Extract the (x, y) coordinate from the center of the cell holding the provided text.  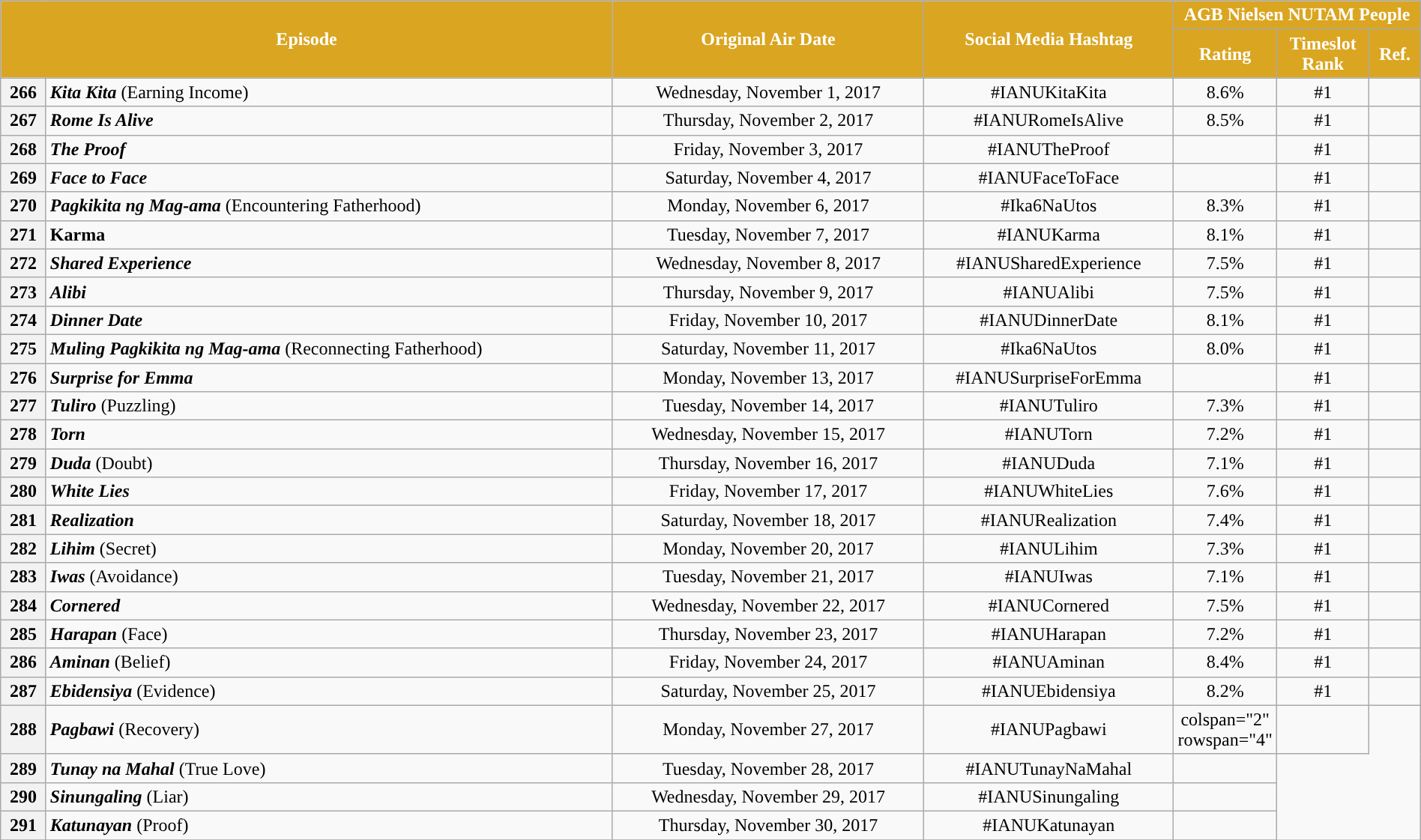
Wednesday, November 1, 2017 (767, 92)
Wednesday, November 8, 2017 (767, 263)
267 (24, 121)
Shared Experience (329, 263)
275 (24, 348)
Thursday, November 23, 2017 (767, 634)
#IANURealization (1049, 520)
Tuesday, November 7, 2017 (767, 235)
8.0% (1225, 348)
Tuesday, November 14, 2017 (767, 406)
Wednesday, November 22, 2017 (767, 605)
Pagkikita ng Mag-ama (Encountering Fatherhood) (329, 206)
271 (24, 235)
#IANUHarapan (1049, 634)
Rating (1225, 54)
Harapan (Face) (329, 634)
#IANUTheProof (1049, 149)
#IANUTorn (1049, 435)
Karma (329, 235)
Face to Face (329, 178)
272 (24, 263)
289 (24, 768)
Dinner Date (329, 320)
Tunay na Mahal (True Love) (329, 768)
#IANUKitaKita (1049, 92)
Lihim (Secret) (329, 549)
Realization (329, 520)
269 (24, 178)
Friday, November 24, 2017 (767, 662)
Monday, November 13, 2017 (767, 377)
8.4% (1225, 662)
7.6% (1225, 492)
Alibi (329, 291)
268 (24, 149)
Friday, November 10, 2017 (767, 320)
#IANUWhiteLies (1049, 492)
Wednesday, November 29, 2017 (767, 797)
#IANUEbidensiya (1049, 691)
8.5% (1225, 121)
#IANUSinungaling (1049, 797)
White Lies (329, 492)
286 (24, 662)
#IANUDuda (1049, 463)
291 (24, 825)
270 (24, 206)
Katunayan (Proof) (329, 825)
#IANUKatunayan (1049, 825)
Tuesday, November 28, 2017 (767, 768)
283 (24, 577)
288 (24, 730)
266 (24, 92)
Thursday, November 16, 2017 (767, 463)
8.3% (1225, 206)
Thursday, November 30, 2017 (767, 825)
278 (24, 435)
#IANUFaceToFace (1049, 178)
281 (24, 520)
#IANUTuliro (1049, 406)
Episode (307, 39)
#IANUKarma (1049, 235)
Original Air Date (767, 39)
Friday, November 3, 2017 (767, 149)
#IANUPagbawi (1049, 730)
Monday, November 6, 2017 (767, 206)
#IANULihim (1049, 549)
Aminan (Belief) (329, 662)
7.4% (1225, 520)
#IANUAminan (1049, 662)
AGB Nielsen NUTAM People (1297, 15)
Ref. (1395, 54)
The Proof (329, 149)
Rome Is Alive (329, 121)
Ebidensiya (Evidence) (329, 691)
282 (24, 549)
Thursday, November 2, 2017 (767, 121)
colspan="2" rowspan="4" (1225, 730)
Saturday, November 11, 2017 (767, 348)
#IANUDinnerDate (1049, 320)
Friday, November 17, 2017 (767, 492)
Torn (329, 435)
Pagbawi (Recovery) (329, 730)
#IANUAlibi (1049, 291)
#IANURomeIsAlive (1049, 121)
#IANUTunayNaMahal (1049, 768)
#IANUSurpriseForEmma (1049, 377)
Saturday, November 25, 2017 (767, 691)
Iwas (Avoidance) (329, 577)
276 (24, 377)
Cornered (329, 605)
273 (24, 291)
8.6% (1225, 92)
Tuesday, November 21, 2017 (767, 577)
285 (24, 634)
TimeslotRank (1323, 54)
279 (24, 463)
Monday, November 27, 2017 (767, 730)
8.2% (1225, 691)
#IANUSharedExperience (1049, 263)
277 (24, 406)
Tuliro (Puzzling) (329, 406)
Saturday, November 4, 2017 (767, 178)
290 (24, 797)
284 (24, 605)
287 (24, 691)
Duda (Doubt) (329, 463)
#IANUCornered (1049, 605)
#IANUIwas (1049, 577)
Wednesday, November 15, 2017 (767, 435)
Muling Pagkikita ng Mag-ama (Reconnecting Fatherhood) (329, 348)
Saturday, November 18, 2017 (767, 520)
280 (24, 492)
Monday, November 20, 2017 (767, 549)
Sinungaling (Liar) (329, 797)
Social Media Hashtag (1049, 39)
Surprise for Emma (329, 377)
274 (24, 320)
Thursday, November 9, 2017 (767, 291)
Kita Kita (Earning Income) (329, 92)
